Return the [X, Y] coordinate for the center point of the cell that contains the specified text.  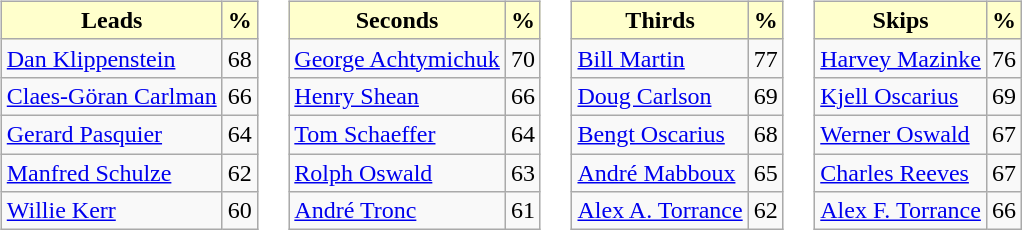
Claes-Göran Carlman [112, 96]
Gerard Pasquier [112, 134]
77 [766, 58]
Willie Kerr [112, 211]
André Mabboux [660, 173]
Alex F. Torrance [901, 211]
George Achtymichuk [398, 58]
Seconds [398, 20]
Henry Shean [398, 96]
65 [766, 173]
Tom Schaeffer [398, 134]
Manfred Schulze [112, 173]
Bill Martin [660, 58]
Werner Oswald [901, 134]
Bengt Oscarius [660, 134]
63 [522, 173]
76 [1004, 58]
70 [522, 58]
Dan Klippenstein [112, 58]
Skips [901, 20]
André Tronc [398, 211]
Alex A. Torrance [660, 211]
Leads [112, 20]
Harvey Mazinke [901, 58]
60 [240, 211]
61 [522, 211]
Charles Reeves [901, 173]
Kjell Oscarius [901, 96]
Rolph Oswald [398, 173]
Doug Carlson [660, 96]
Thirds [660, 20]
